For the text-containing cell, return its midpoint in [X, Y] coordinate format. 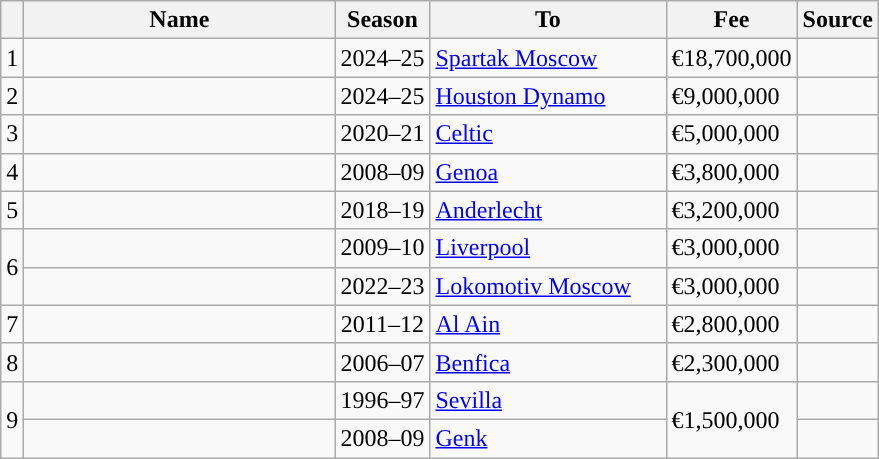
6 [12, 267]
To [548, 20]
9 [12, 419]
2 [12, 96]
4 [12, 172]
Houston Dynamo [548, 96]
3 [12, 134]
€1,500,000 [732, 419]
Al Ain [548, 324]
Celtic [548, 134]
€3,800,000 [732, 172]
Lokomotiv Moscow [548, 286]
2018–19 [382, 210]
€2,300,000 [732, 362]
Liverpool [548, 248]
7 [12, 324]
€3,200,000 [732, 210]
€5,000,000 [732, 134]
2020–21 [382, 134]
2006–07 [382, 362]
€9,000,000 [732, 96]
Benfica [548, 362]
Genoa [548, 172]
8 [12, 362]
€2,800,000 [732, 324]
€18,700,000 [732, 58]
Sevilla [548, 400]
1 [12, 58]
Season [382, 20]
Anderlecht [548, 210]
Fee [732, 20]
2011–12 [382, 324]
2022–23 [382, 286]
Genk [548, 438]
1996–97 [382, 400]
Source [838, 20]
Name [180, 20]
5 [12, 210]
Spartak Moscow [548, 58]
2009–10 [382, 248]
